Determine the [X, Y] coordinate at the center of the cell enclosing the given text.  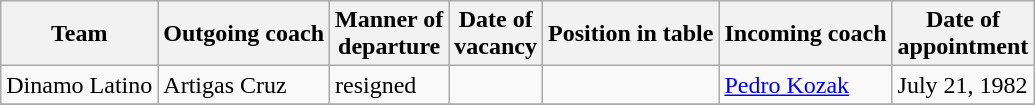
Dinamo Latino [80, 85]
Pedro Kozak [806, 85]
Artigas Cruz [244, 85]
Manner of departure [390, 34]
Position in table [631, 34]
Outgoing coach [244, 34]
Date of vacancy [496, 34]
Date of appointment [963, 34]
Incoming coach [806, 34]
July 21, 1982 [963, 85]
resigned [390, 85]
Team [80, 34]
